Locate the cell with the specified text and output its (X, Y) center coordinate. 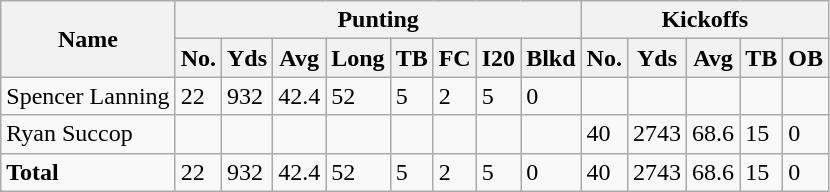
Name (88, 39)
Punting (378, 20)
Blkd (551, 58)
Ryan Succop (88, 134)
FC (454, 58)
Spencer Lanning (88, 96)
Total (88, 172)
Kickoffs (704, 20)
OB (806, 58)
Long (358, 58)
I20 (498, 58)
